For the text-containing cell, return its midpoint in (X, Y) coordinate format. 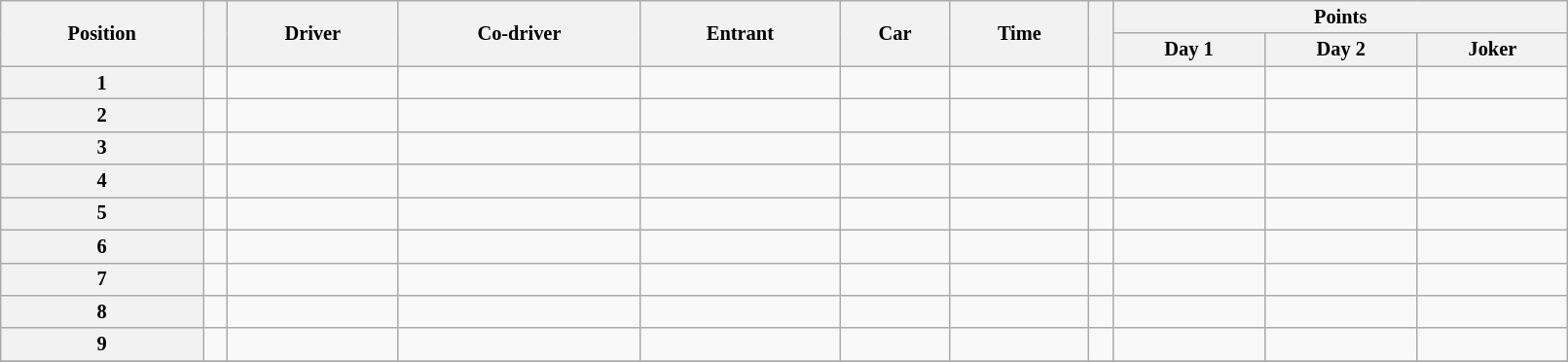
4 (102, 181)
Joker (1493, 50)
Co-driver (520, 33)
5 (102, 213)
2 (102, 115)
Driver (313, 33)
1 (102, 83)
Entrant (740, 33)
Time (1019, 33)
Day 2 (1341, 50)
Position (102, 33)
9 (102, 344)
Car (895, 33)
Day 1 (1188, 50)
Points (1339, 17)
3 (102, 148)
6 (102, 246)
7 (102, 279)
8 (102, 311)
